Output the (x, y) coordinate of the center of the cell containing the given text.  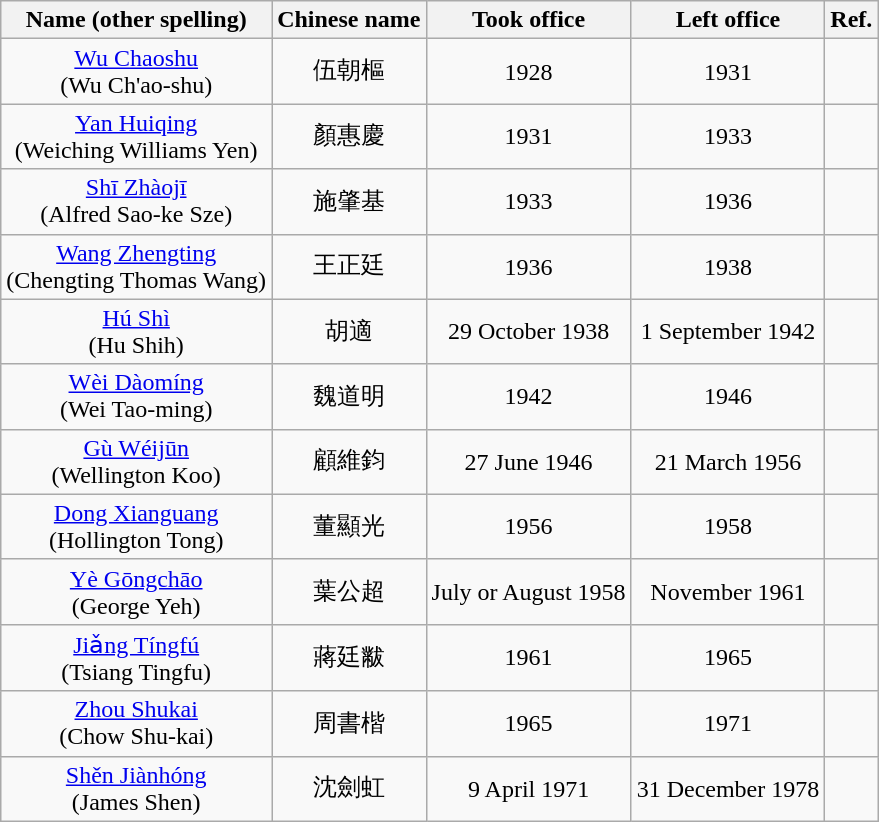
21 March 1956 (728, 462)
董顯光 (349, 526)
Shěn Jiànhóng(James Shen) (136, 788)
Dong Xianguang(Hollington Tong) (136, 526)
Wang Zhengting(Chengting Thomas Wang) (136, 266)
Jiǎng Tíngfú(Tsiang Tingfu) (136, 658)
July or August 1958 (528, 592)
1942 (528, 396)
27 June 1946 (528, 462)
1958 (728, 526)
1971 (728, 724)
Hú Shì(Hu Shih) (136, 332)
伍朝樞 (349, 72)
1961 (528, 658)
1956 (528, 526)
周書楷 (349, 724)
Left office (728, 20)
Yè Gōngchāo(George Yeh) (136, 592)
葉公超 (349, 592)
Wu Chaoshu(Wu Ch'ao-shu) (136, 72)
Zhou Shukai(Chow Shu-kai) (136, 724)
Took office (528, 20)
1928 (528, 72)
31 December 1978 (728, 788)
Ref. (852, 20)
Name (other spelling) (136, 20)
王正廷 (349, 266)
胡適 (349, 332)
November 1961 (728, 592)
Shī Zhàojī(Alfred Sao-ke Sze) (136, 202)
沈劍虹 (349, 788)
施肇基 (349, 202)
Chinese name (349, 20)
Gù Wéijūn(Wellington Koo) (136, 462)
1938 (728, 266)
顏惠慶 (349, 136)
顧維鈞 (349, 462)
Wèi Dàomíng(Wei Tao-ming) (136, 396)
蔣廷黻 (349, 658)
Yan Huiqing(Weiching Williams Yen) (136, 136)
1946 (728, 396)
魏道明 (349, 396)
1 September 1942 (728, 332)
9 April 1971 (528, 788)
29 October 1938 (528, 332)
